For the text-containing cell, return its midpoint in (X, Y) coordinate format. 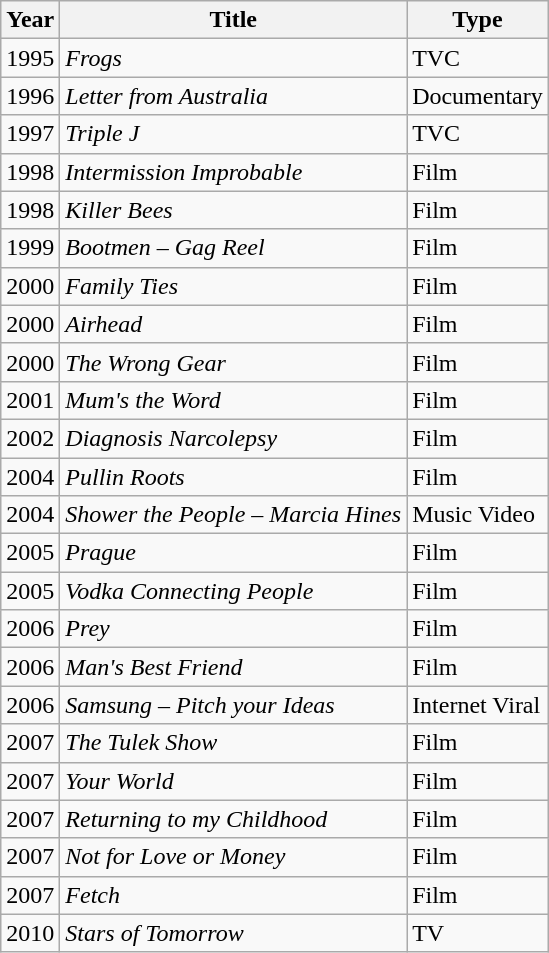
Mum's the Word (234, 400)
Vodka Connecting People (234, 591)
Type (478, 20)
2010 (30, 933)
Frogs (234, 58)
Prey (234, 629)
Year (30, 20)
Your World (234, 781)
Returning to my Childhood (234, 819)
2002 (30, 438)
Airhead (234, 324)
1995 (30, 58)
Diagnosis Narcolepsy (234, 438)
Letter from Australia (234, 96)
1999 (30, 248)
Triple J (234, 134)
1997 (30, 134)
Stars of Tomorrow (234, 933)
The Tulek Show (234, 743)
Man's Best Friend (234, 667)
Pullin Roots (234, 477)
1996 (30, 96)
The Wrong Gear (234, 362)
Fetch (234, 895)
Killer Bees (234, 210)
2001 (30, 400)
Intermission Improbable (234, 172)
Internet Viral (478, 705)
Shower the People – Marcia Hines (234, 515)
Music Video (478, 515)
Documentary (478, 96)
Not for Love or Money (234, 857)
Prague (234, 553)
Bootmen – Gag Reel (234, 248)
TV (478, 933)
Family Ties (234, 286)
Samsung – Pitch your Ideas (234, 705)
Title (234, 20)
